Extract the (x, y) coordinate from the center of the cell holding the provided text.  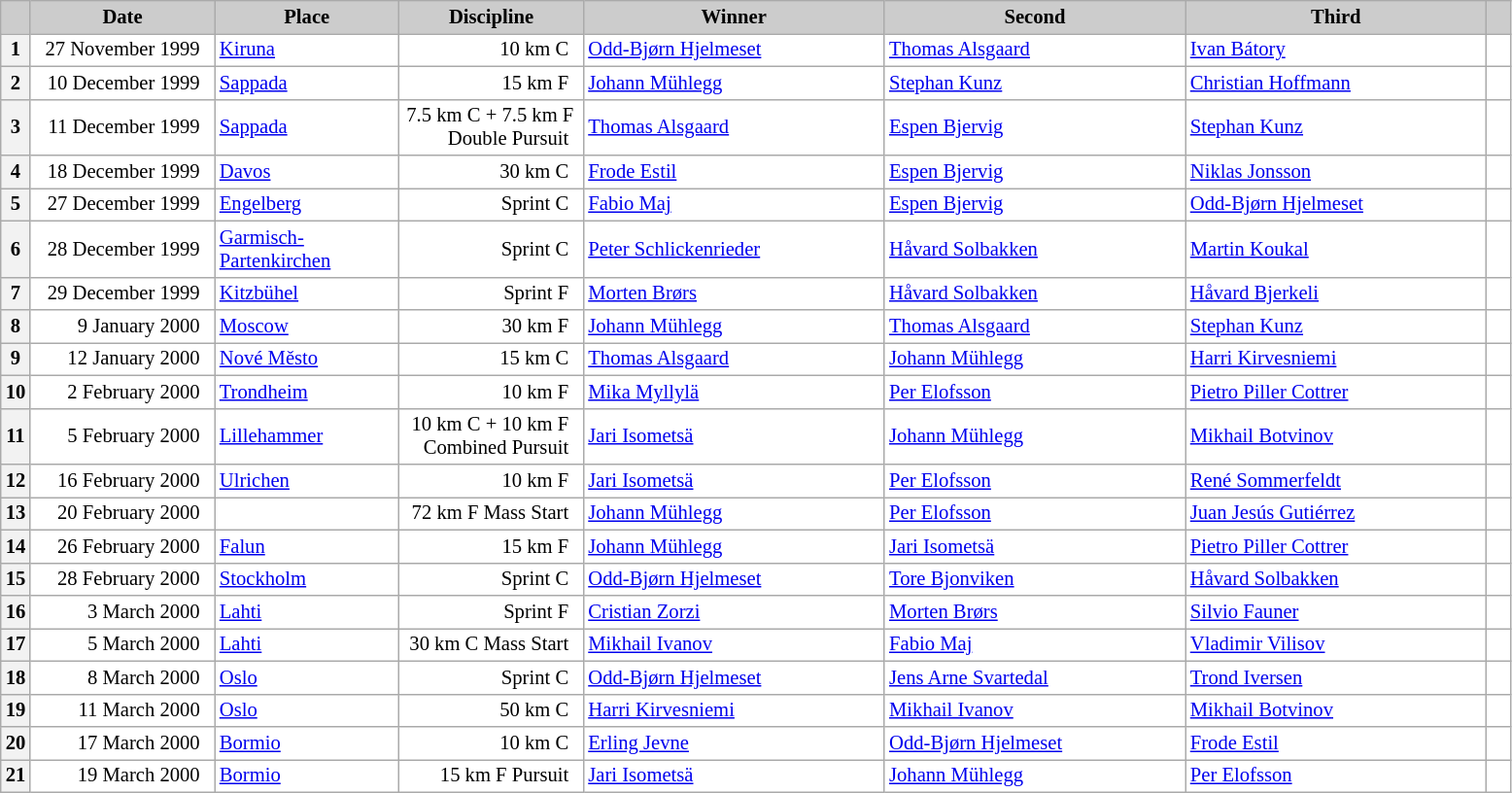
20 February 2000 (122, 513)
30 km C (492, 172)
12 (16, 481)
17 (16, 644)
14 (16, 546)
Nové Město (307, 359)
29 December 1999 (122, 293)
18 December 1999 (122, 172)
Erling Jevne (734, 743)
Falun (307, 546)
Moscow (307, 326)
3 (16, 127)
Kiruna (307, 50)
15 km F Pursuit (492, 776)
11 (16, 436)
Cristian Zorzi (734, 611)
Martin Koukal (1336, 249)
2 February 2000 (122, 392)
16 (16, 611)
50 km C (492, 710)
Silvio Fauner (1336, 611)
5 February 2000 (122, 436)
20 (16, 743)
Date (122, 17)
Garmisch-Partenkirchen (307, 249)
27 November 1999 (122, 50)
30 km F (492, 326)
Kitzbühel (307, 293)
30 km C Mass Start (492, 644)
4 (16, 172)
17 March 2000 (122, 743)
10 (16, 392)
Håvard Bjerkeli (1336, 293)
5 (16, 204)
Discipline (492, 17)
Trondheim (307, 392)
10 km C + 10 km F Combined Pursuit (492, 436)
11 March 2000 (122, 710)
Ivan Bátory (1336, 50)
8 March 2000 (122, 677)
Christian Hoffmann (1336, 83)
15 km C (492, 359)
Jens Arne Svartedal (1035, 677)
9 (16, 359)
21 (16, 776)
Third (1336, 17)
René Sommerfeldt (1336, 481)
27 December 1999 (122, 204)
26 February 2000 (122, 546)
2 (16, 83)
Tore Bjonviken (1035, 579)
5 March 2000 (122, 644)
19 (16, 710)
72 km F Mass Start (492, 513)
11 December 1999 (122, 127)
Trond Iversen (1336, 677)
1 (16, 50)
7.5 km C + 7.5 km F Double Pursuit (492, 127)
Second (1035, 17)
Peter Schlickenrieder (734, 249)
Lillehammer (307, 436)
16 February 2000 (122, 481)
Stockholm (307, 579)
6 (16, 249)
Mika Myllylä (734, 392)
28 February 2000 (122, 579)
15 (16, 579)
28 December 1999 (122, 249)
3 March 2000 (122, 611)
12 January 2000 (122, 359)
Engelberg (307, 204)
Vladimir Vilisov (1336, 644)
10 December 1999 (122, 83)
Place (307, 17)
13 (16, 513)
Davos (307, 172)
18 (16, 677)
7 (16, 293)
9 January 2000 (122, 326)
Juan Jesús Gutiérrez (1336, 513)
8 (16, 326)
19 March 2000 (122, 776)
Winner (734, 17)
Niklas Jonsson (1336, 172)
Ulrichen (307, 481)
